Find where the given text appears and provide that cell's center as (X, Y) coordinate. 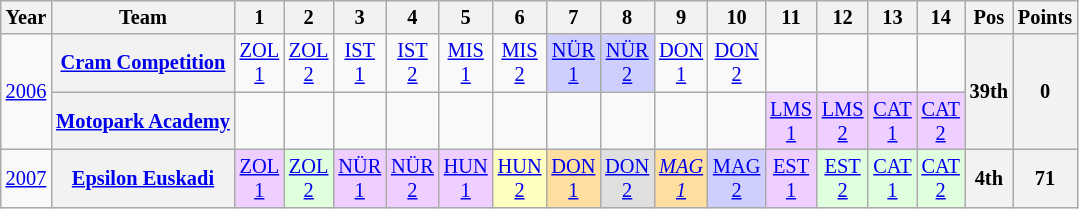
MAG2 (736, 178)
HUN2 (520, 178)
MIS2 (520, 63)
LMS1 (791, 121)
9 (681, 17)
EST1 (791, 178)
LMS2 (843, 121)
MAG1 (681, 178)
Pos (989, 17)
14 (941, 17)
13 (892, 17)
Motopark Academy (143, 121)
71 (1045, 178)
4 (412, 17)
IST2 (412, 63)
2007 (26, 178)
HUN1 (466, 178)
12 (843, 17)
Points (1045, 17)
Team (143, 17)
39th (989, 92)
IST1 (360, 63)
Epsilon Euskadi (143, 178)
EST2 (843, 178)
MIS1 (466, 63)
11 (791, 17)
6 (520, 17)
Cram Competition (143, 63)
7 (573, 17)
2 (308, 17)
0 (1045, 92)
3 (360, 17)
10 (736, 17)
8 (627, 17)
1 (260, 17)
2006 (26, 92)
4th (989, 178)
5 (466, 17)
Year (26, 17)
